From the cell containing the given text, extract its center point as [X, Y] coordinate. 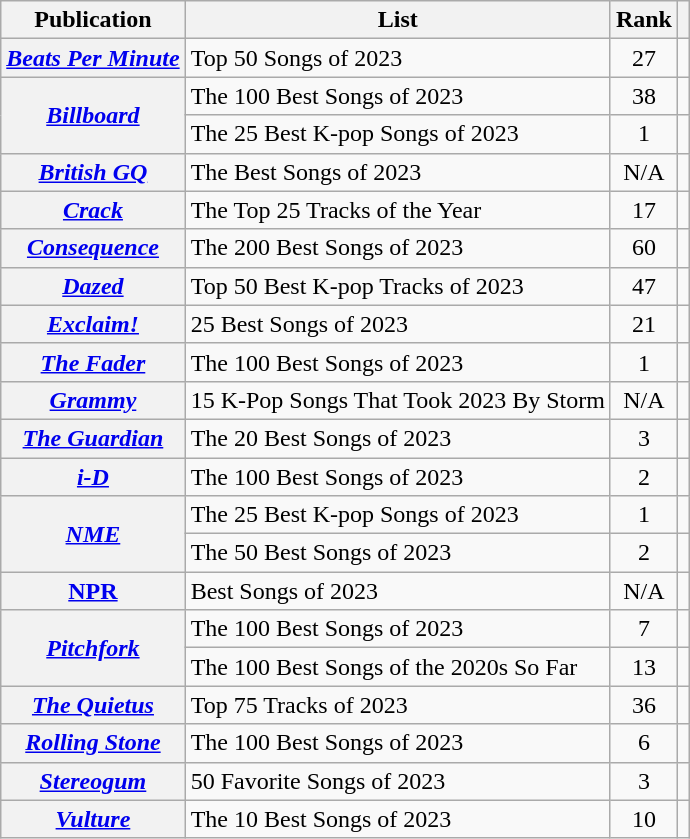
Beats Per Minute [93, 58]
Stereogum [93, 781]
60 [644, 248]
Pitchfork [93, 648]
Billboard [93, 115]
The 10 Best Songs of 2023 [398, 819]
36 [644, 705]
38 [644, 96]
i-D [93, 477]
The 50 Best Songs of 2023 [398, 553]
The Fader [93, 362]
Rank [644, 20]
The 20 Best Songs of 2023 [398, 438]
Top 50 Best K-pop Tracks of 2023 [398, 286]
Publication [93, 20]
Grammy [93, 400]
The Guardian [93, 438]
The Top 25 Tracks of the Year [398, 210]
NPR [93, 591]
The Best Songs of 2023 [398, 172]
27 [644, 58]
7 [644, 629]
Consequence [93, 248]
Crack [93, 210]
Top 75 Tracks of 2023 [398, 705]
25 Best Songs of 2023 [398, 324]
British GQ [93, 172]
47 [644, 286]
List [398, 20]
Rolling Stone [93, 743]
13 [644, 667]
17 [644, 210]
The Quietus [93, 705]
Dazed [93, 286]
10 [644, 819]
The 100 Best Songs of the 2020s So Far [398, 667]
The 200 Best Songs of 2023 [398, 248]
Best Songs of 2023 [398, 591]
15 K-Pop Songs That Took 2023 By Storm [398, 400]
21 [644, 324]
Exclaim! [93, 324]
Vulture [93, 819]
Top 50 Songs of 2023 [398, 58]
50 Favorite Songs of 2023 [398, 781]
NME [93, 534]
6 [644, 743]
